Pinpoint the cell where the given text exists, returning its [X, Y] midpoint coordinate. 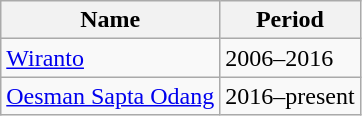
Wiranto [110, 58]
2006–2016 [290, 58]
Oesman Sapta Odang [110, 96]
2016–present [290, 96]
Name [110, 20]
Period [290, 20]
